Capture the cell that displays the provided text and extract its (x, y) central coordinate. 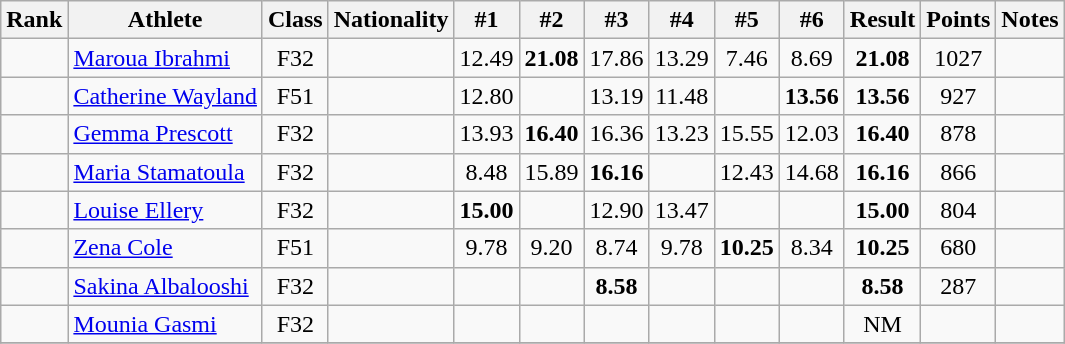
Zena Cole (166, 248)
12.90 (616, 210)
14.68 (812, 172)
Nationality (391, 20)
1027 (958, 58)
9.20 (552, 248)
866 (958, 172)
#5 (746, 20)
804 (958, 210)
#3 (616, 20)
#1 (486, 20)
15.55 (746, 134)
15.89 (552, 172)
13.23 (682, 134)
287 (958, 286)
11.48 (682, 96)
12.49 (486, 58)
8.74 (616, 248)
#4 (682, 20)
927 (958, 96)
Maroua Ibrahmi (166, 58)
Sakina Albalooshi (166, 286)
Rank (34, 20)
Athlete (166, 20)
Result (882, 20)
13.93 (486, 134)
8.48 (486, 172)
12.80 (486, 96)
13.29 (682, 58)
NM (882, 324)
Gemma Prescott (166, 134)
Louise Ellery (166, 210)
13.19 (616, 96)
13.47 (682, 210)
Points (958, 20)
8.69 (812, 58)
Maria Stamatoula (166, 172)
#2 (552, 20)
8.34 (812, 248)
878 (958, 134)
12.43 (746, 172)
Mounia Gasmi (166, 324)
Catherine Wayland (166, 96)
Class (295, 20)
680 (958, 248)
17.86 (616, 58)
16.36 (616, 134)
7.46 (746, 58)
Notes (1030, 20)
#6 (812, 20)
12.03 (812, 134)
